Capture the cell that displays the provided text and extract its (x, y) central coordinate. 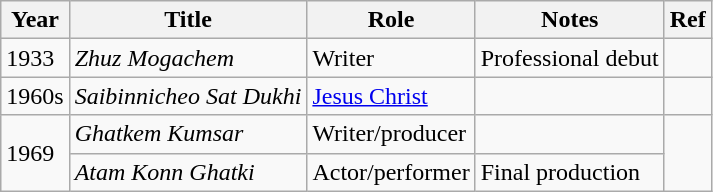
Atam Konn Ghatki (188, 172)
Role (391, 20)
Writer (391, 58)
Notes (570, 20)
Writer/producer (391, 134)
Ref (688, 20)
Saibinnicheo Sat Dukhi (188, 96)
Actor/performer (391, 172)
1933 (35, 58)
Zhuz Mogachem (188, 58)
Jesus Christ (391, 96)
Year (35, 20)
1960s (35, 96)
Ghatkem Kumsar (188, 134)
Final production (570, 172)
Professional debut (570, 58)
Title (188, 20)
1969 (35, 153)
